Output the [X, Y] coordinate of the center of the cell containing the given text.  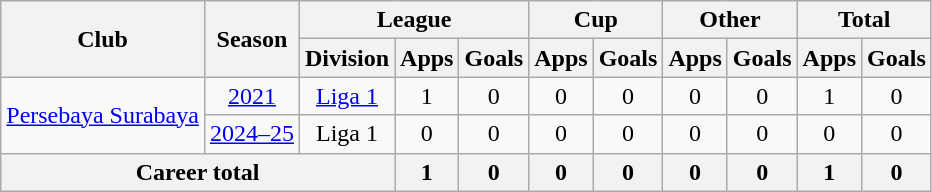
Total [864, 20]
2021 [252, 96]
Club [103, 39]
Other [730, 20]
Season [252, 39]
Cup [596, 20]
Division [346, 58]
Persebaya Surabaya [103, 115]
League [414, 20]
Career total [198, 172]
2024–25 [252, 134]
